Extract the [X, Y] coordinate from the center of the cell holding the provided text.  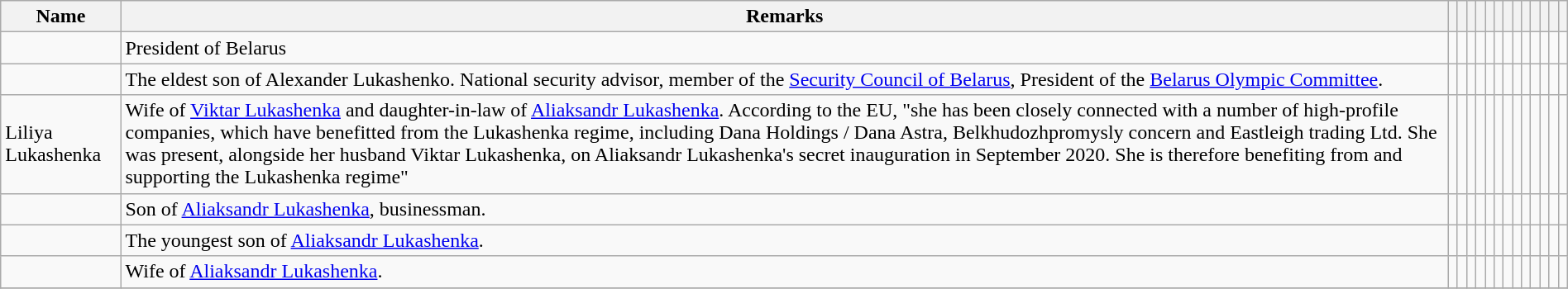
Remarks [784, 17]
President of Belarus [784, 48]
Wife of Aliaksandr Lukashenka. [784, 272]
Liliya Lukashenka [61, 144]
The youngest son of Aliaksandr Lukashenka. [784, 240]
Name [61, 17]
Son of Aliaksandr Lukashenka, businessman. [784, 209]
